Output the (x, y) coordinate of the center of the cell containing the given text.  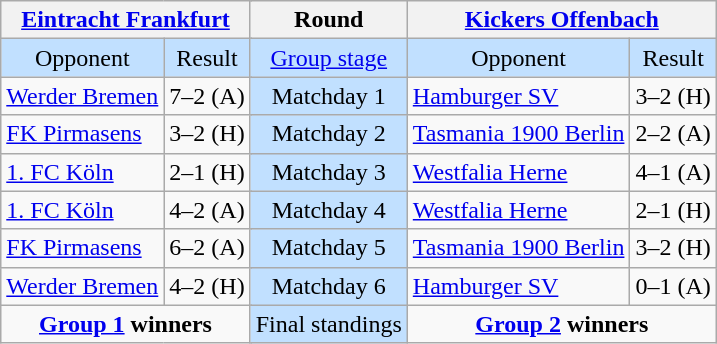
2–2 (A) (673, 134)
4–2 (H) (207, 286)
4–2 (A) (207, 210)
Matchday 5 (328, 248)
6–2 (A) (207, 248)
Matchday 2 (328, 134)
Matchday 3 (328, 172)
Kickers Offenbach (562, 20)
Group stage (328, 58)
Matchday 6 (328, 286)
0–1 (A) (673, 286)
Round (328, 20)
Final standings (328, 324)
Eintracht Frankfurt (126, 20)
Matchday 4 (328, 210)
Group 2 winners (562, 324)
Group 1 winners (126, 324)
4–1 (A) (673, 172)
7–2 (A) (207, 96)
Matchday 1 (328, 96)
